Detect which cell encompasses the target text, then output its (X, Y) center coordinate. 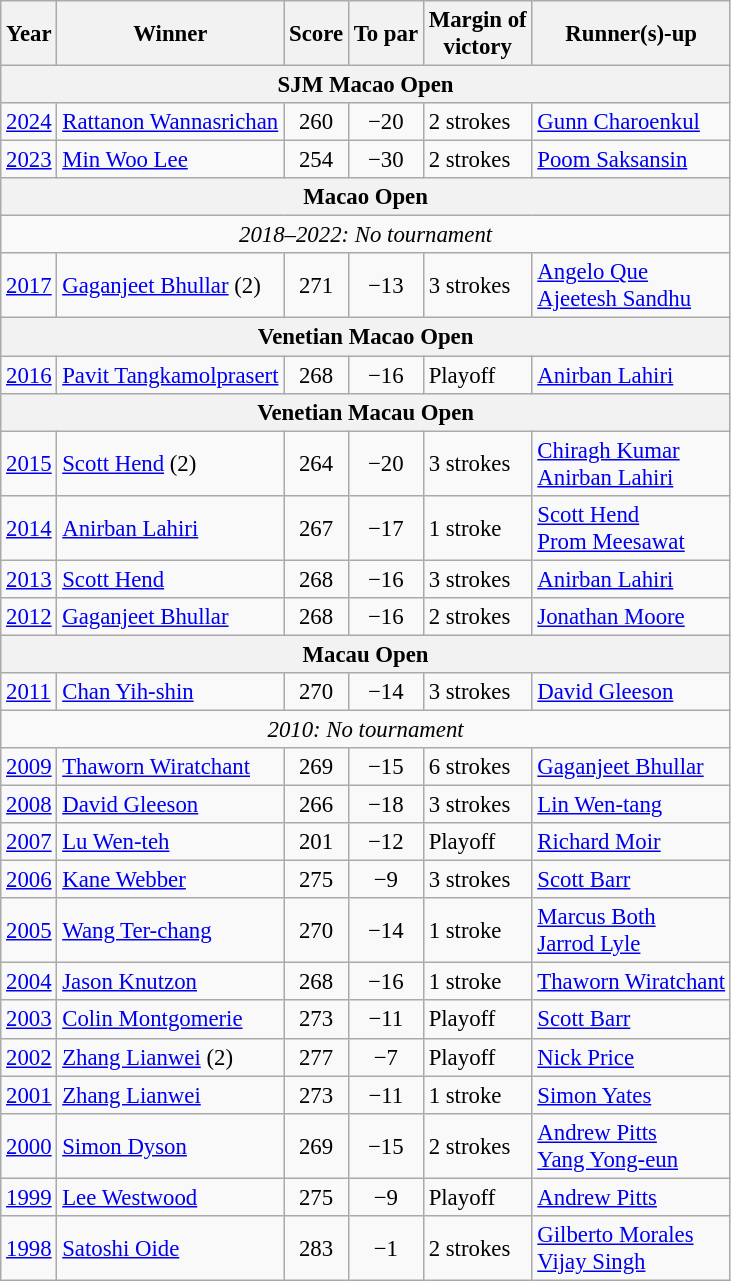
Lu Wen-teh (170, 842)
Runner(s)-up (631, 34)
Macau Open (366, 654)
Colin Montgomerie (170, 1020)
2012 (29, 617)
2008 (29, 805)
Lin Wen-tang (631, 805)
264 (316, 464)
Marcus Both Jarrod Lyle (631, 930)
−18 (386, 805)
Satoshi Oide (170, 1248)
2003 (29, 1020)
Zhang Lianwei (2) (170, 1057)
Min Woo Lee (170, 160)
Venetian Macao Open (366, 337)
−13 (386, 286)
Year (29, 34)
2010: No tournament (366, 729)
2024 (29, 122)
Scott Hend (170, 579)
2014 (29, 528)
2009 (29, 767)
2004 (29, 982)
2011 (29, 692)
Gunn Charoenkul (631, 122)
1999 (29, 1197)
Simon Yates (631, 1095)
Winner (170, 34)
271 (316, 286)
260 (316, 122)
−1 (386, 1248)
2018–2022: No tournament (366, 235)
201 (316, 842)
Margin ofvictory (478, 34)
Simon Dyson (170, 1146)
Andrew Pitts Yang Yong-eun (631, 1146)
Macao Open (366, 197)
Lee Westwood (170, 1197)
266 (316, 805)
2000 (29, 1146)
Poom Saksansin (631, 160)
2015 (29, 464)
Jonathan Moore (631, 617)
2007 (29, 842)
Chiragh Kumar Anirban Lahiri (631, 464)
2002 (29, 1057)
2001 (29, 1095)
Andrew Pitts (631, 1197)
2013 (29, 579)
6 strokes (478, 767)
Angelo Que Ajeetesh Sandhu (631, 286)
2005 (29, 930)
2023 (29, 160)
−30 (386, 160)
Rattanon Wannasrichan (170, 122)
Venetian Macau Open (366, 412)
Richard Moir (631, 842)
−12 (386, 842)
Chan Yih-shin (170, 692)
Scott Hend Prom Meesawat (631, 528)
283 (316, 1248)
2006 (29, 880)
Score (316, 34)
1998 (29, 1248)
Pavit Tangkamolprasert (170, 375)
Gaganjeet Bhullar (2) (170, 286)
2016 (29, 375)
Wang Ter-chang (170, 930)
Nick Price (631, 1057)
Scott Hend (2) (170, 464)
267 (316, 528)
277 (316, 1057)
2017 (29, 286)
SJM Macao Open (366, 85)
−7 (386, 1057)
Jason Knutzon (170, 982)
Zhang Lianwei (170, 1095)
Gilberto Morales Vijay Singh (631, 1248)
254 (316, 160)
−17 (386, 528)
Kane Webber (170, 880)
To par (386, 34)
